Provide the (X, Y) coordinate of the cell's center where the given text is located.  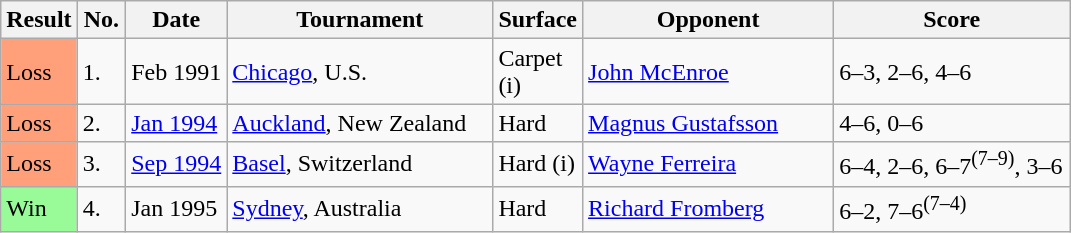
4. (102, 208)
Chicago, U.S. (360, 72)
Jan 1995 (176, 208)
6–3, 2–6, 4–6 (952, 72)
4–6, 0–6 (952, 123)
Richard Fromberg (708, 208)
2. (102, 123)
Surface (538, 20)
Basel, Switzerland (360, 164)
Hard (i) (538, 164)
Win (39, 208)
Opponent (708, 20)
Sep 1994 (176, 164)
Sydney, Australia (360, 208)
Jan 1994 (176, 123)
No. (102, 20)
Auckland, New Zealand (360, 123)
Tournament (360, 20)
6–4, 2–6, 6–7(7–9), 3–6 (952, 164)
1. (102, 72)
Feb 1991 (176, 72)
Date (176, 20)
3. (102, 164)
Magnus Gustafsson (708, 123)
Wayne Ferreira (708, 164)
6–2, 7–6(7–4) (952, 208)
John McEnroe (708, 72)
Result (39, 20)
Score (952, 20)
Carpet (i) (538, 72)
